Find where the given text appears and provide that cell's center as (x, y) coordinate. 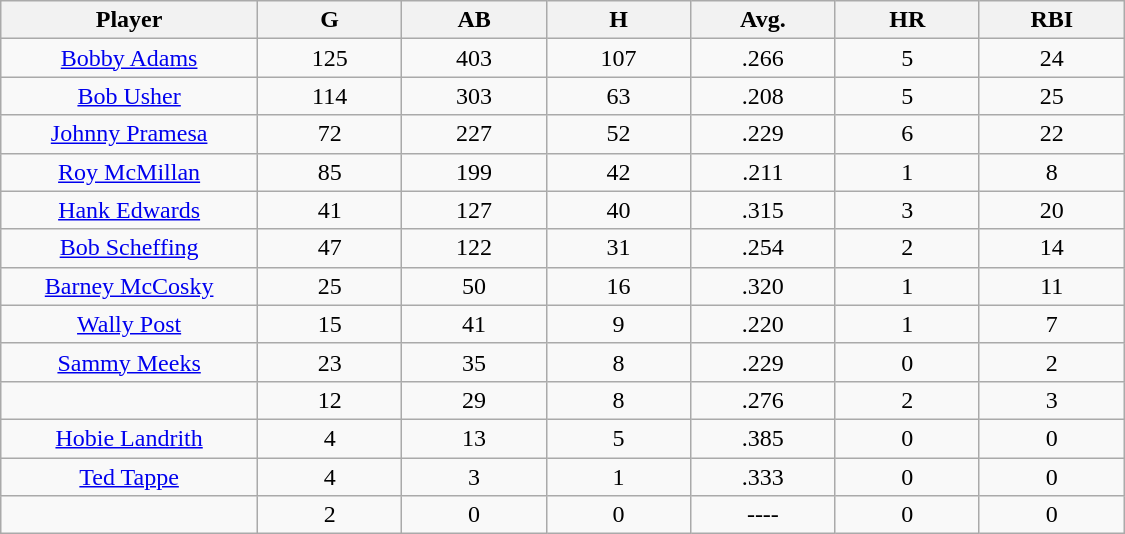
Johnny Pramesa (130, 134)
.220 (763, 324)
.320 (763, 286)
Roy McMillan (130, 172)
85 (329, 172)
107 (618, 58)
50 (474, 286)
12 (329, 400)
13 (474, 438)
9 (618, 324)
.211 (763, 172)
31 (618, 248)
.276 (763, 400)
7 (1052, 324)
199 (474, 172)
42 (618, 172)
Sammy Meeks (130, 362)
Ted Tappe (130, 477)
H (618, 20)
114 (329, 96)
125 (329, 58)
72 (329, 134)
24 (1052, 58)
Bob Usher (130, 96)
14 (1052, 248)
15 (329, 324)
403 (474, 58)
Avg. (763, 20)
40 (618, 210)
47 (329, 248)
127 (474, 210)
HR (907, 20)
.333 (763, 477)
35 (474, 362)
Hank Edwards (130, 210)
227 (474, 134)
11 (1052, 286)
52 (618, 134)
.254 (763, 248)
23 (329, 362)
63 (618, 96)
Player (130, 20)
Bobby Adams (130, 58)
16 (618, 286)
Bob Scheffing (130, 248)
.385 (763, 438)
303 (474, 96)
Hobie Landrith (130, 438)
G (329, 20)
RBI (1052, 20)
AB (474, 20)
.315 (763, 210)
Wally Post (130, 324)
.266 (763, 58)
---- (763, 515)
.208 (763, 96)
20 (1052, 210)
122 (474, 248)
29 (474, 400)
Barney McCosky (130, 286)
6 (907, 134)
22 (1052, 134)
